Search for the cell housing the specified text and yield its (x, y) center coordinate. 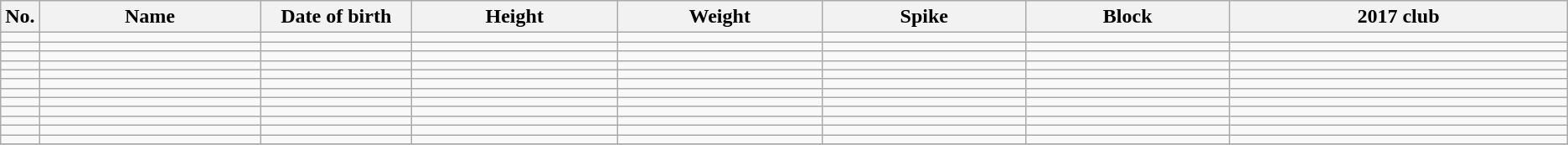
Date of birth (337, 17)
Name (149, 17)
Block (1127, 17)
Height (514, 17)
No. (20, 17)
Spike (925, 17)
Weight (720, 17)
2017 club (1399, 17)
